Determine the (X, Y) coordinate at the center of the cell enclosing the given text.  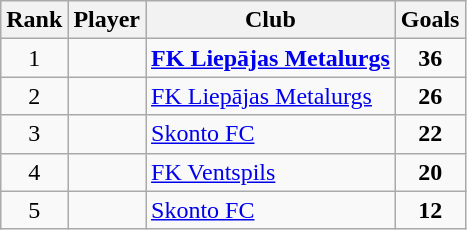
Player (107, 20)
22 (430, 134)
Rank (34, 20)
36 (430, 58)
20 (430, 172)
3 (34, 134)
26 (430, 96)
FK Ventspils (271, 172)
4 (34, 172)
Goals (430, 20)
1 (34, 58)
Club (271, 20)
2 (34, 96)
12 (430, 210)
5 (34, 210)
